Pinpoint the cell where the given text exists, returning its (x, y) midpoint coordinate. 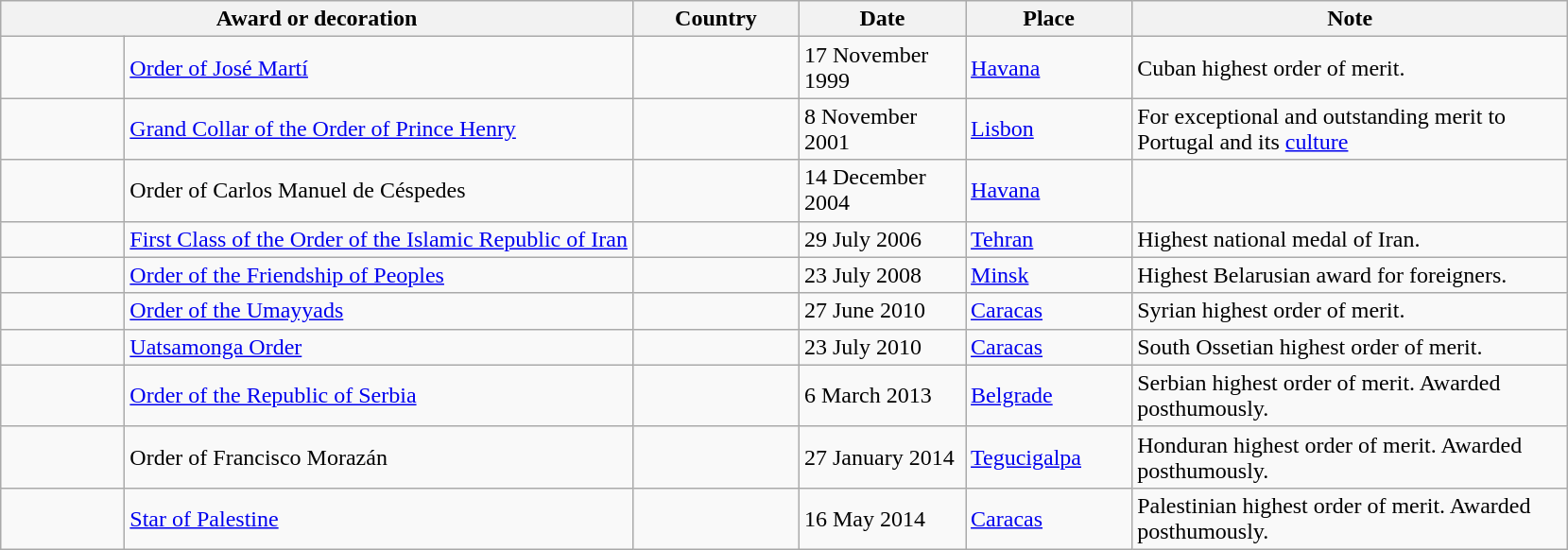
Order of Carlos Manuel de Céspedes (379, 191)
Order of the Friendship of Peoples (379, 275)
Award or decoration (318, 19)
Country (715, 19)
Serbian highest order of merit. Awarded posthumously. (1350, 395)
Note (1350, 19)
23 July 2010 (882, 347)
Tegucigalpa (1049, 457)
Highest Belarusian award for foreigners. (1350, 275)
Grand Collar of the Order of Prince Henry (379, 129)
Belgrade (1049, 395)
16 May 2014 (882, 518)
23 July 2008 (882, 275)
First Class of the Order of the Islamic Republic of Iran (379, 239)
Palestinian highest order of merit. Awarded posthumously. (1350, 518)
Order of the Umayyads (379, 311)
27 June 2010 (882, 311)
Lisbon (1049, 129)
Syrian highest order of merit. (1350, 311)
Order of the Republic of Serbia (379, 395)
Date (882, 19)
Minsk (1049, 275)
17 November 1999 (882, 68)
6 March 2013 (882, 395)
8 November 2001 (882, 129)
Star of Palestine (379, 518)
Honduran highest order of merit. Awarded posthumously. (1350, 457)
Place (1049, 19)
Uatsamonga Order (379, 347)
14 December 2004 (882, 191)
27 January 2014 (882, 457)
Cuban highest order of merit. (1350, 68)
Order of Francisco Morazán (379, 457)
Tehran (1049, 239)
29 July 2006 (882, 239)
Highest national medal of Iran. (1350, 239)
For exceptional and outstanding merit to Portugal and its culture (1350, 129)
South Ossetian highest order of merit. (1350, 347)
Order of José Martí (379, 68)
